Return (x, y) of the center of cell containing provided text 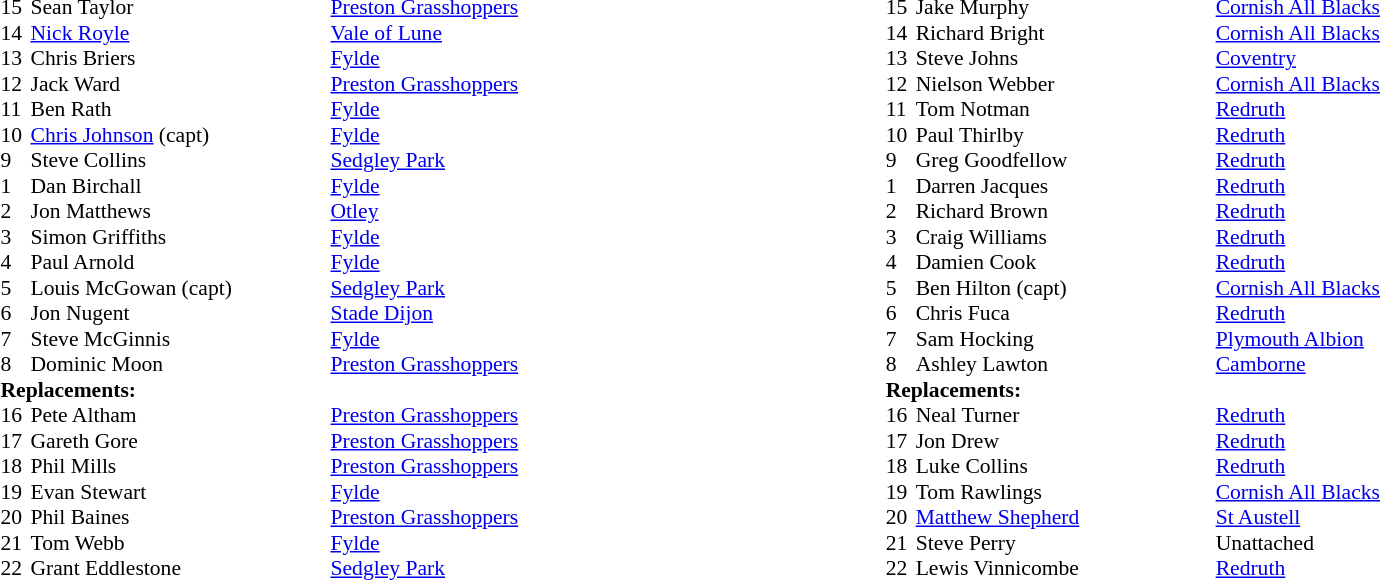
Jon Nugent (180, 313)
Tom Notman (1066, 109)
Simon Griffiths (180, 237)
Coventry (1298, 59)
Stade Dijon (424, 313)
Unattached (1298, 543)
Jon Drew (1066, 441)
Jon Matthews (180, 211)
Greg Goodfellow (1066, 161)
Evan Stewart (180, 492)
Ben Hilton (capt) (1066, 288)
Vale of Lune (424, 33)
Otley (424, 211)
Luke Collins (1066, 467)
Richard Brown (1066, 211)
Camborne (1298, 365)
Damien Cook (1066, 263)
Steve McGinnis (180, 339)
Craig Williams (1066, 237)
Chris Johnson (capt) (180, 135)
Gareth Gore (180, 441)
Phil Mills (180, 467)
Steve Perry (1066, 543)
Louis McGowan (capt) (180, 288)
Nielson Webber (1066, 84)
Chris Briers (180, 59)
Jack Ward (180, 84)
Steve Collins (180, 161)
Dominic Moon (180, 365)
Plymouth Albion (1298, 339)
Dan Birchall (180, 186)
Pete Altham (180, 415)
Richard Bright (1066, 33)
Tom Webb (180, 543)
Paul Thirlby (1066, 135)
Matthew Shepherd (1066, 517)
Sam Hocking (1066, 339)
Steve Johns (1066, 59)
Neal Turner (1066, 415)
Ben Rath (180, 109)
Chris Fuca (1066, 313)
St Austell (1298, 517)
Darren Jacques (1066, 186)
Paul Arnold (180, 263)
Ashley Lawton (1066, 365)
Tom Rawlings (1066, 492)
Nick Royle (180, 33)
Phil Baines (180, 517)
